Detect which cell encompasses the target text, then output its (X, Y) center coordinate. 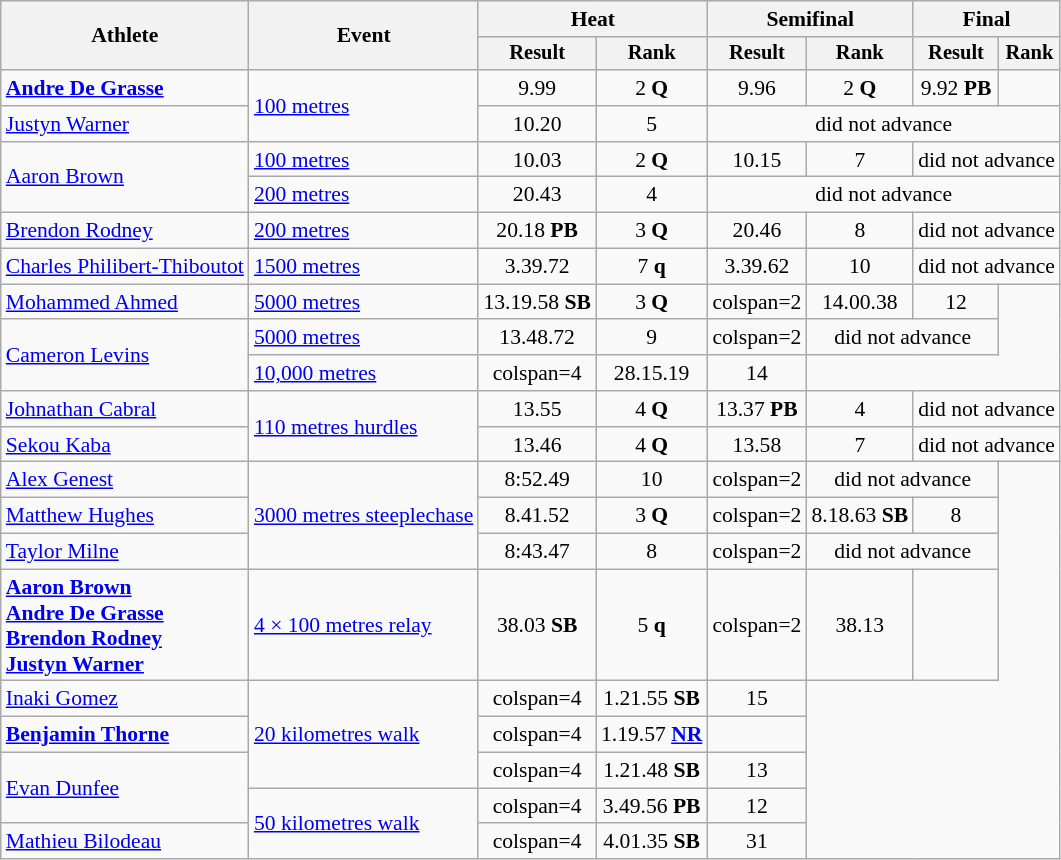
1500 metres (364, 267)
Athlete (125, 36)
9.96 (756, 88)
4 × 100 metres relay (364, 625)
Taylor Milne (125, 552)
1.21.48 SB (652, 771)
3000 metres steeplechase (364, 516)
Final (986, 19)
Semifinal (810, 19)
5 q (652, 625)
13 (756, 771)
Mathieu Bilodeau (125, 842)
13.46 (536, 445)
9.92 PB (956, 88)
8.41.52 (536, 516)
3.49.56 PB (652, 806)
8:43.47 (536, 552)
Sekou Kaba (125, 445)
9 (652, 338)
14 (756, 373)
Aaron Brown (125, 178)
20 kilometres walk (364, 734)
7 q (652, 267)
Andre De Grasse (125, 88)
10.15 (756, 160)
20.18 PB (536, 231)
13.48.72 (536, 338)
Inaki Gomez (125, 699)
8.18.63 SB (860, 516)
Heat (592, 19)
Benjamin Thorne (125, 735)
4.01.35 SB (652, 842)
Charles Philibert-Thiboutot (125, 267)
Brendon Rodney (125, 231)
28.15.19 (652, 373)
50 kilometres walk (364, 824)
9.99 (536, 88)
Matthew Hughes (125, 516)
Aaron BrownAndre De GrasseBrendon RodneyJustyn Warner (125, 625)
10.20 (536, 124)
3.39.72 (536, 267)
20.43 (536, 195)
15 (756, 699)
1.19.57 NR (652, 735)
Event (364, 36)
Evan Dunfee (125, 788)
Mohammed Ahmed (125, 302)
3.39.62 (756, 267)
38.03 SB (536, 625)
8:52.49 (536, 480)
13.19.58 SB (536, 302)
110 metres hurdles (364, 426)
10,000 metres (364, 373)
38.13 (860, 625)
31 (756, 842)
1.21.55 SB (652, 699)
14.00.38 (860, 302)
Alex Genest (125, 480)
5 (652, 124)
13.58 (756, 445)
Cameron Levins (125, 356)
Justyn Warner (125, 124)
10.03 (536, 160)
13.37 PB (756, 409)
20.46 (756, 231)
Johnathan Cabral (125, 409)
13.55 (536, 409)
